Capture the cell that displays the provided text and extract its (X, Y) central coordinate. 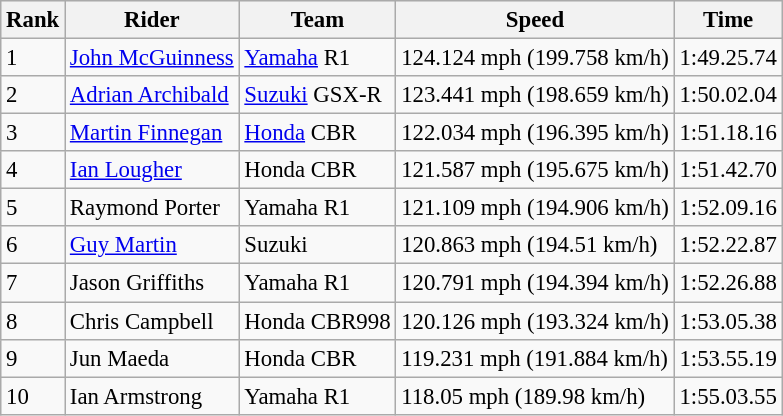
1:53.05.38 (728, 321)
120.791 mph (194.394 km/h) (535, 283)
124.124 mph (199.758 km/h) (535, 58)
Adrian Archibald (152, 95)
1:55.03.55 (728, 396)
Ian Armstrong (152, 396)
121.587 mph (195.675 km/h) (535, 170)
Time (728, 20)
Jason Griffiths (152, 283)
1 (33, 58)
9 (33, 358)
1:52.26.88 (728, 283)
3 (33, 133)
Rider (152, 20)
1:51.42.70 (728, 170)
Rank (33, 20)
Martin Finnegan (152, 133)
1:52.09.16 (728, 208)
1:52.22.87 (728, 245)
Raymond Porter (152, 208)
120.863 mph (194.51 km/h) (535, 245)
7 (33, 283)
1:51.18.16 (728, 133)
5 (33, 208)
Speed (535, 20)
Team (318, 20)
Suzuki (318, 245)
120.126 mph (193.324 km/h) (535, 321)
2 (33, 95)
Jun Maeda (152, 358)
1:53.55.19 (728, 358)
Ian Lougher (152, 170)
119.231 mph (191.884 km/h) (535, 358)
118.05 mph (189.98 km/h) (535, 396)
123.441 mph (198.659 km/h) (535, 95)
Chris Campbell (152, 321)
Honda CBR998 (318, 321)
10 (33, 396)
John McGuinness (152, 58)
122.034 mph (196.395 km/h) (535, 133)
Guy Martin (152, 245)
Suzuki GSX-R (318, 95)
8 (33, 321)
6 (33, 245)
1:50.02.04 (728, 95)
121.109 mph (194.906 km/h) (535, 208)
1:49.25.74 (728, 58)
4 (33, 170)
